Determine the [x, y] coordinate at the center of the cell enclosing the given text.  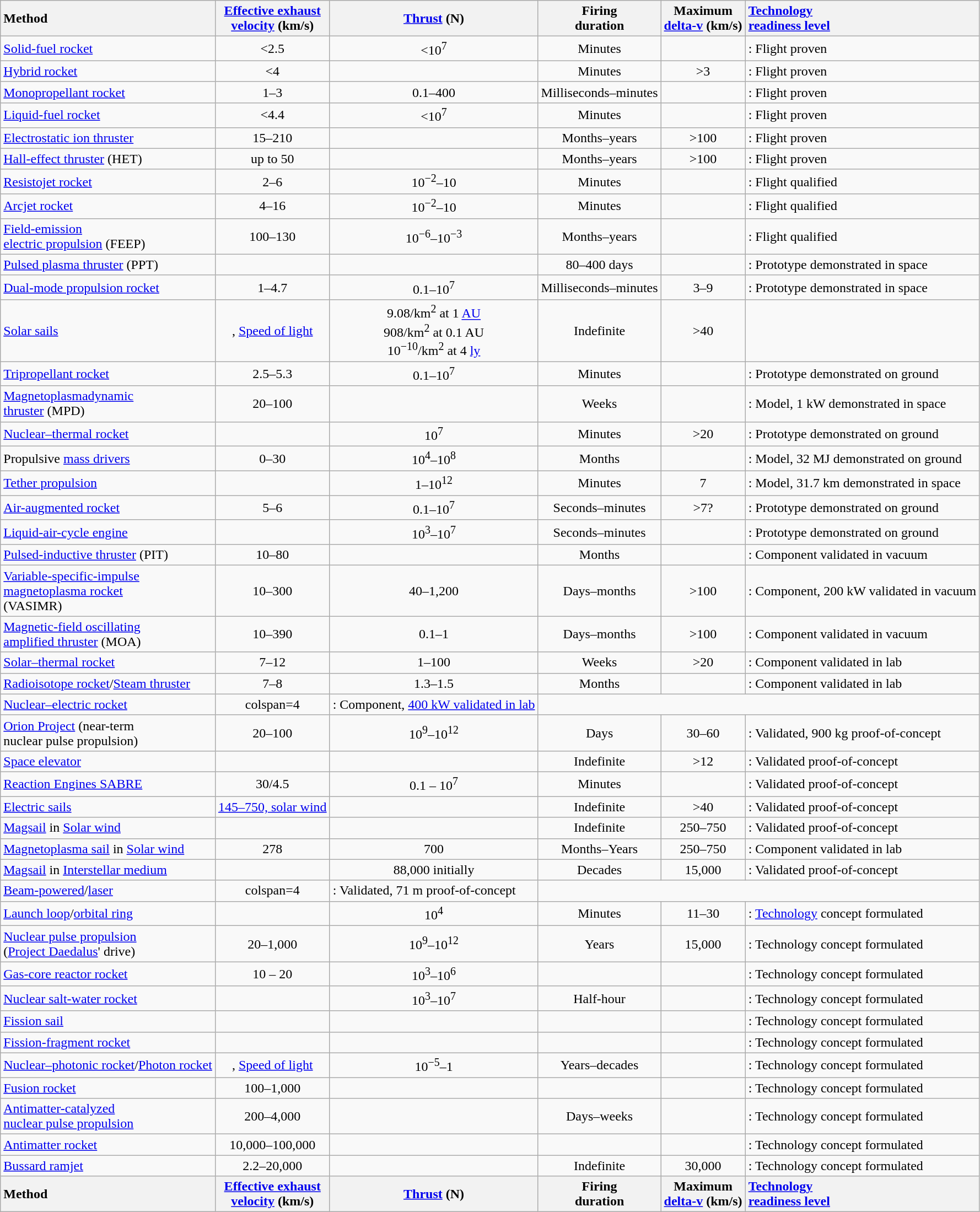
Antimatter rocket [108, 1145]
0.1–1 [434, 634]
0.1 – 107 [434, 784]
107 [434, 434]
: Validated, 71 m proof-of-concept [434, 891]
0.1–400 [434, 92]
20–1,000 [272, 944]
: Model, 1 kW demonstrated in space [862, 403]
: Component, 400 kW validated in lab [434, 704]
0–30 [272, 459]
Orion Project (near-termnuclear pulse propulsion) [108, 733]
Days–weeks [600, 1117]
100–130 [272, 236]
Solar sails [108, 331]
>7? [703, 508]
Pulsed plasma thruster (PPT) [108, 265]
Resistojet rocket [108, 182]
Nuclear–electric rocket [108, 704]
Liquid-fuel rocket [108, 115]
1–4.7 [272, 288]
10,000–100,000 [272, 1145]
Antimatter-catalyzednuclear pulse propulsion [108, 1117]
10–390 [272, 634]
Tripropellant rocket [108, 374]
10–300 [272, 591]
5–6 [272, 508]
Tether propulsion [108, 483]
2.5–5.3 [272, 374]
10–80 [272, 555]
1.3–1.5 [434, 683]
700 [434, 849]
1–1012 [434, 483]
Launch loop/orbital ring [108, 914]
Decades [600, 870]
<4 [272, 71]
Liquid-air-cycle engine [108, 532]
Magsail in Interstellar medium [108, 870]
>3 [703, 71]
30/4.5 [272, 784]
Beam-powered/laser [108, 891]
15–210 [272, 138]
up to 50 [272, 159]
30,000 [703, 1166]
Fusion rocket [108, 1088]
Space elevator [108, 761]
Variable-specific-impulsemagnetoplasma rocket(VASIMR) [108, 591]
80–400 days [600, 265]
2.2–20,000 [272, 1166]
100–1,000 [272, 1088]
Nuclear–thermal rocket [108, 434]
Arcjet rocket [108, 206]
: Model, 32 MJ demonstrated on ground [862, 459]
10 – 20 [272, 974]
Propulsive mass drivers [108, 459]
Electric sails [108, 807]
Radioisotope rocket/Steam thruster [108, 683]
Fission sail [108, 1021]
: Validated, 900 kg proof-of-concept [862, 733]
Hybrid rocket [108, 71]
Solar–thermal rocket [108, 662]
Electrostatic ion thruster [108, 138]
Field-emissionelectric propulsion (FEEP) [108, 236]
Years [600, 944]
Bussard ramjet [108, 1166]
2–6 [272, 182]
Air-augmented rocket [108, 508]
11–30 [703, 914]
Nuclear–photonic rocket/Photon rocket [108, 1065]
10−5–1 [434, 1065]
Magnetoplasma sail in Solar wind [108, 849]
7–12 [272, 662]
Months–Years [600, 849]
: Component, 200 kW validated in vacuum [862, 591]
7–8 [272, 683]
Hall-effect thruster (HET) [108, 159]
145–750, solar wind [272, 807]
1–100 [434, 662]
200–4,000 [272, 1117]
7 [703, 483]
Nuclear pulse propulsion(Project Daedalus' drive) [108, 944]
Dual-mode propulsion rocket [108, 288]
>12 [703, 761]
4–16 [272, 206]
9.08/km2 at 1 AU908/km2 at 0.1 AU10−10/km2 at 4 ly [434, 331]
Fission-fragment rocket [108, 1042]
Magsail in Solar wind [108, 828]
: Model, 31.7 km demonstrated in space [862, 483]
40–1,200 [434, 591]
Solid-fuel rocket [108, 49]
Magnetic-field oscillatingamplified thruster (MOA) [108, 634]
104 [434, 914]
Half-hour [600, 999]
278 [272, 849]
3–9 [703, 288]
103–106 [434, 974]
30–60 [703, 733]
Magnetoplasmadynamicthruster (MPD) [108, 403]
Reaction Engines SABRE [108, 784]
Gas-core reactor rocket [108, 974]
<2.5 [272, 49]
Years–decades [600, 1065]
Days [600, 733]
<4.4 [272, 115]
10−6–10−3 [434, 236]
88,000 initially [434, 870]
104–108 [434, 459]
Monopropellant rocket [108, 92]
Pulsed-inductive thruster (PIT) [108, 555]
1–3 [272, 92]
Nuclear salt-water rocket [108, 999]
